Scan for the cell matching the given text and deliver its (x, y) coordinate at center. 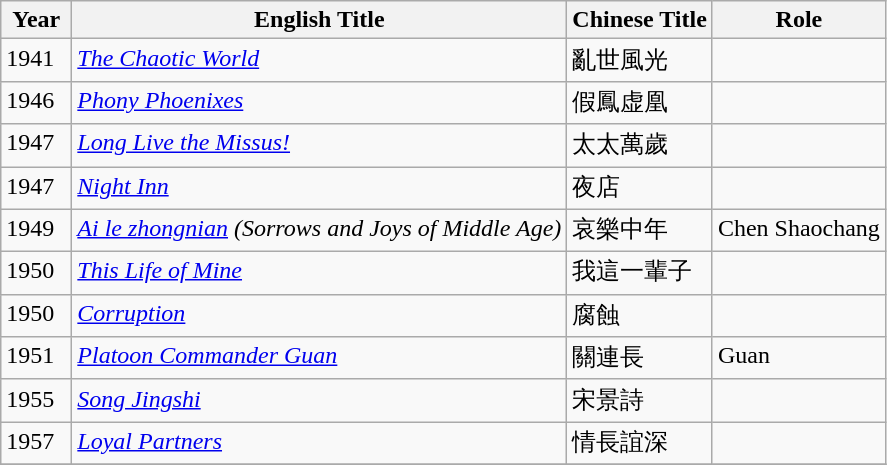
我這一輩子 (640, 274)
Chinese Title (640, 20)
宋景詩 (640, 400)
腐蝕 (640, 316)
Corruption (320, 316)
1955 (36, 400)
關連長 (640, 358)
This Life of Mine (320, 274)
Song Jingshi (320, 400)
Long Live the Missus! (320, 146)
1951 (36, 358)
亂世風光 (640, 60)
Chen Shaochang (798, 230)
1949 (36, 230)
English Title (320, 20)
Night Inn (320, 188)
太太萬歲 (640, 146)
1957 (36, 444)
Platoon Commander Guan (320, 358)
The Chaotic World (320, 60)
假鳳虚凰 (640, 102)
Guan (798, 358)
哀樂中年 (640, 230)
Year (36, 20)
Ai le zhongnian (Sorrows and Joys of Middle Age) (320, 230)
Phony Phoenixes (320, 102)
夜店 (640, 188)
1941 (36, 60)
情長誼深 (640, 444)
1946 (36, 102)
Role (798, 20)
Loyal Partners (320, 444)
